Provide the (x, y) coordinate of the cell's center where the given text is located.  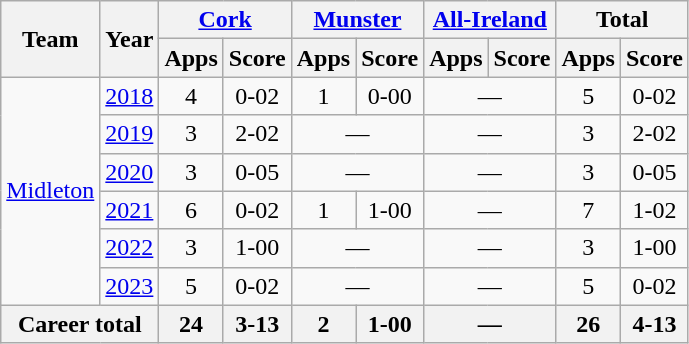
2018 (130, 96)
Team (50, 39)
1-02 (654, 210)
Total (622, 20)
2023 (130, 286)
2020 (130, 172)
6 (191, 210)
4-13 (654, 324)
26 (588, 324)
3-13 (257, 324)
2022 (130, 248)
2 (323, 324)
Munster (357, 20)
24 (191, 324)
0-00 (390, 96)
Cork (225, 20)
7 (588, 210)
All-Ireland (490, 20)
4 (191, 96)
2021 (130, 210)
Midleton (50, 191)
2019 (130, 134)
Year (130, 39)
Career total (80, 324)
